Return the (x, y) coordinate for the center point of the cell that contains the specified text.  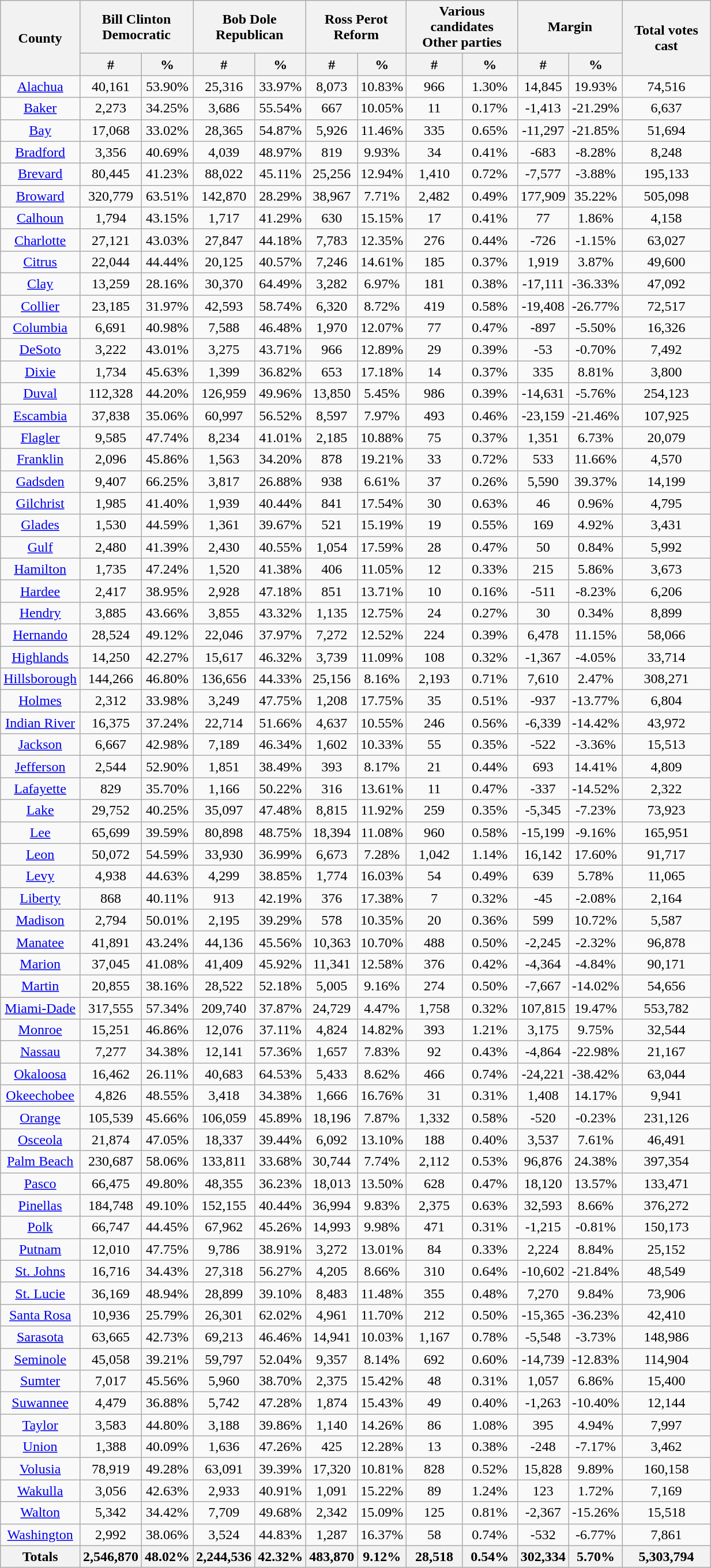
Holmes (40, 701)
Brevard (40, 174)
8,073 (332, 86)
209,740 (224, 1008)
2,312 (111, 701)
28,899 (224, 1293)
2,164 (666, 898)
21,167 (666, 1052)
8,234 (224, 438)
2,224 (543, 1249)
24.38% (595, 1162)
1,774 (332, 876)
Indian River (40, 723)
599 (543, 920)
0.52% (490, 1469)
40.11% (167, 898)
7.74% (382, 1162)
0.48% (490, 1293)
185 (434, 262)
320,779 (111, 196)
-53 (543, 350)
2,933 (224, 1491)
8.72% (382, 306)
-522 (543, 745)
10,936 (111, 1315)
35 (434, 701)
3,686 (224, 108)
88,022 (224, 174)
36.88% (167, 1403)
-36.33% (595, 284)
Hernando (40, 635)
1,351 (543, 438)
41.01% (280, 438)
3,056 (111, 1491)
17,320 (332, 1469)
-22.98% (595, 1052)
17.75% (382, 701)
6,206 (666, 591)
43.71% (280, 350)
16,462 (111, 1074)
-36.23% (595, 1315)
55.54% (280, 108)
Total votes cast (666, 38)
195,133 (666, 174)
0.43% (490, 1052)
1,399 (224, 372)
42.19% (280, 898)
3,885 (111, 613)
2,244,536 (224, 1556)
-5,345 (543, 811)
-2,367 (543, 1513)
15,617 (224, 657)
15.42% (382, 1381)
Bay (40, 130)
13.50% (382, 1183)
1,167 (434, 1337)
34 (434, 152)
38.85% (280, 876)
-10,602 (543, 1271)
Taylor (40, 1425)
24,729 (332, 1008)
-21.85% (595, 130)
44.45% (167, 1227)
-1,413 (543, 108)
3,431 (666, 525)
32,593 (543, 1205)
Volusia (40, 1469)
1,057 (543, 1381)
12.89% (382, 350)
49.96% (280, 394)
21 (434, 767)
224 (434, 635)
Pasco (40, 1183)
Baker (40, 108)
0.60% (490, 1359)
60,997 (224, 416)
7.97% (382, 416)
18,013 (332, 1183)
14.82% (382, 1030)
5,926 (332, 130)
308,271 (666, 679)
38.06% (167, 1535)
639 (543, 876)
5,342 (111, 1513)
50,072 (111, 854)
2,928 (224, 591)
653 (332, 372)
16.37% (382, 1535)
39.44% (280, 1140)
14,845 (543, 86)
89 (434, 1491)
316 (332, 789)
12,010 (111, 1249)
4,205 (332, 1271)
136,656 (224, 679)
2,195 (224, 920)
39.59% (167, 832)
Santa Rosa (40, 1315)
66,475 (111, 1183)
28.16% (167, 284)
Charlotte (40, 240)
Lafayette (40, 789)
Gulf (40, 547)
2,546,870 (111, 1556)
8,483 (332, 1293)
3,356 (111, 152)
75 (434, 438)
15,251 (111, 1030)
10,363 (332, 942)
-5,548 (543, 1337)
Seminole (40, 1359)
-15.26% (595, 1513)
3,418 (224, 1096)
310 (434, 1271)
32,544 (666, 1030)
6,691 (111, 328)
Lake (40, 811)
41.29% (280, 218)
3.87% (595, 262)
37.87% (280, 1008)
15,400 (666, 1381)
37,838 (111, 416)
40.09% (167, 1447)
419 (434, 306)
3,462 (666, 1447)
-14.02% (595, 986)
Putnam (40, 1249)
Union (40, 1447)
38,967 (332, 196)
Hendry (40, 613)
2,480 (111, 547)
40.55% (280, 547)
-1,215 (543, 1227)
58,066 (666, 635)
Marion (40, 964)
26.11% (167, 1074)
829 (111, 789)
0.71% (490, 679)
5.45% (382, 394)
9.84% (595, 1293)
St. Lucie (40, 1293)
7,610 (543, 679)
37.11% (280, 1030)
913 (224, 898)
1,388 (111, 1447)
45.11% (280, 174)
1,208 (332, 701)
50.22% (280, 789)
0.81% (490, 1513)
Columbia (40, 328)
46.46% (280, 1337)
246 (434, 723)
1,985 (111, 503)
123 (543, 1491)
16,326 (666, 328)
45.92% (280, 964)
8,899 (666, 613)
42.63% (167, 1491)
7.83% (382, 1052)
553,782 (666, 1008)
48.97% (280, 152)
0.54% (490, 1556)
28,365 (224, 130)
8.14% (382, 1359)
11.66% (595, 459)
20,855 (111, 986)
44.44% (167, 262)
63,044 (666, 1074)
4.47% (382, 1008)
3,249 (224, 701)
0.53% (490, 1162)
1,287 (332, 1535)
35.22% (595, 196)
1,361 (224, 525)
80,445 (111, 174)
48,355 (224, 1183)
1,408 (543, 1096)
20 (434, 920)
7,861 (666, 1535)
276 (434, 240)
14.17% (595, 1096)
152,155 (224, 1205)
406 (332, 569)
5.86% (595, 569)
44.18% (280, 240)
57.34% (167, 1008)
Sumter (40, 1381)
28,522 (224, 986)
22,044 (111, 262)
47.24% (167, 569)
29,752 (111, 811)
471 (434, 1227)
52.90% (167, 767)
10.05% (382, 108)
54.87% (280, 130)
Gadsden (40, 481)
1,140 (332, 1425)
43.24% (167, 942)
38.70% (280, 1381)
-532 (543, 1535)
4,795 (666, 503)
2,193 (434, 679)
Broward (40, 196)
0.84% (595, 547)
47.28% (280, 1403)
0.78% (490, 1337)
22,046 (224, 635)
15,828 (543, 1469)
33 (434, 459)
40.69% (167, 152)
Washington (40, 1535)
31.97% (167, 306)
114,904 (666, 1359)
0.16% (490, 591)
-13.77% (595, 701)
46.80% (167, 679)
Sarasota (40, 1337)
-7.23% (595, 811)
355 (434, 1293)
-26.77% (595, 306)
-14.42% (595, 723)
44.80% (167, 1425)
11.48% (382, 1293)
36.99% (280, 854)
25.79% (167, 1315)
11,341 (332, 964)
-15,199 (543, 832)
10.81% (382, 1469)
Alachua (40, 86)
7,997 (666, 1425)
67,962 (224, 1227)
2,430 (224, 547)
1,851 (224, 767)
483,870 (332, 1556)
84 (434, 1249)
1,530 (111, 525)
37.24% (167, 723)
Totals (40, 1556)
15.19% (382, 525)
12.28% (382, 1447)
91,717 (666, 854)
19 (434, 525)
878 (332, 459)
14,941 (332, 1337)
0.36% (490, 920)
42,410 (666, 1315)
Bob DoleRepublican (250, 27)
92 (434, 1052)
488 (434, 942)
-4.05% (595, 657)
1.14% (490, 854)
4,158 (666, 218)
0.56% (490, 723)
28,518 (434, 1556)
Various candidatesOther parties (462, 27)
1,919 (543, 262)
Highlands (40, 657)
13.57% (595, 1183)
3,282 (332, 284)
148,986 (666, 1337)
64.49% (280, 284)
1,636 (224, 1447)
8,815 (332, 811)
58.74% (280, 306)
4,961 (332, 1315)
10.83% (382, 86)
11.46% (382, 130)
46.34% (280, 745)
-2.32% (595, 942)
3,188 (224, 1425)
107,925 (666, 416)
9.75% (595, 1030)
1.30% (490, 86)
Leon (40, 854)
7,709 (224, 1513)
47.18% (280, 591)
41,409 (224, 964)
49 (434, 1403)
6,673 (332, 854)
Franklin (40, 459)
Okeechobee (40, 1096)
1,794 (111, 218)
15.09% (382, 1513)
8.62% (382, 1074)
828 (434, 1469)
50.01% (167, 920)
986 (434, 394)
44.63% (167, 876)
54.59% (167, 854)
19.93% (595, 86)
165,951 (666, 832)
14,993 (332, 1227)
4,479 (111, 1403)
25,156 (332, 679)
2,273 (111, 108)
212 (434, 1315)
18,120 (543, 1183)
-1.15% (595, 240)
-15,365 (543, 1315)
39.21% (167, 1359)
48.94% (167, 1293)
5,433 (332, 1074)
160,158 (666, 1469)
44.83% (280, 1535)
2,185 (332, 438)
Jefferson (40, 767)
28 (434, 547)
45.63% (167, 372)
-0.23% (595, 1118)
-24,221 (543, 1074)
47.05% (167, 1140)
-5.50% (595, 328)
1,602 (332, 745)
31 (434, 1096)
40,683 (224, 1074)
55 (434, 745)
34.42% (167, 1513)
35.06% (167, 416)
26,301 (224, 1315)
Osceola (40, 1140)
-0.81% (595, 1227)
10.72% (595, 920)
42.73% (167, 1337)
578 (332, 920)
20,079 (666, 438)
49.68% (280, 1513)
14.61% (382, 262)
0.26% (490, 481)
819 (332, 152)
7,783 (332, 240)
47,092 (666, 284)
17 (434, 218)
6,637 (666, 108)
30,744 (332, 1162)
1.86% (595, 218)
44.20% (167, 394)
7.28% (382, 854)
215 (543, 569)
18,337 (224, 1140)
425 (332, 1447)
90,171 (666, 964)
Polk (40, 1227)
19.47% (595, 1008)
Liberty (40, 898)
1.72% (595, 1491)
1,166 (224, 789)
63.51% (167, 196)
58 (434, 1535)
20,125 (224, 262)
18,394 (332, 832)
667 (332, 108)
49,600 (666, 262)
2,096 (111, 459)
6,804 (666, 701)
7,169 (666, 1491)
16,375 (111, 723)
960 (434, 832)
-19,408 (543, 306)
-683 (543, 152)
11.92% (382, 811)
Bradford (40, 152)
33,714 (666, 657)
1,135 (332, 613)
73,906 (666, 1293)
12.58% (382, 964)
45.86% (167, 459)
39.86% (280, 1425)
-2.08% (595, 898)
37 (434, 481)
0.27% (490, 613)
36.82% (280, 372)
2,794 (111, 920)
54,656 (666, 986)
1,717 (224, 218)
868 (111, 898)
13.01% (382, 1249)
Miami-Dade (40, 1008)
-38.42% (595, 1074)
47.74% (167, 438)
0.17% (490, 108)
33.02% (167, 130)
28,524 (111, 635)
-10.40% (595, 1403)
10.33% (382, 745)
66,747 (111, 1227)
3,673 (666, 569)
63,091 (224, 1469)
3,739 (332, 657)
-7.17% (595, 1447)
-21.84% (595, 1271)
-9.16% (595, 832)
-21.29% (595, 108)
74,516 (666, 86)
38.49% (280, 767)
-4,364 (543, 964)
Nassau (40, 1052)
9.16% (382, 986)
28.29% (280, 196)
-897 (543, 328)
39.29% (280, 920)
1,735 (111, 569)
Citrus (40, 262)
12.35% (382, 240)
7,272 (332, 635)
-17,111 (543, 284)
105,539 (111, 1118)
8.84% (595, 1249)
40.91% (280, 1491)
693 (543, 767)
56.27% (280, 1271)
1,520 (224, 569)
230,687 (111, 1162)
259 (434, 811)
630 (332, 218)
County (40, 38)
4.92% (595, 525)
12.07% (382, 328)
2,544 (111, 767)
45.26% (280, 1227)
48.02% (167, 1556)
2,342 (332, 1513)
302,334 (543, 1556)
40.25% (167, 811)
-14,739 (543, 1359)
39.67% (280, 525)
51.66% (280, 723)
7,246 (332, 262)
96,876 (543, 1162)
7,588 (224, 328)
Flagler (40, 438)
13.10% (382, 1140)
5,992 (666, 547)
19.21% (382, 459)
7 (434, 898)
9,786 (224, 1249)
43,972 (666, 723)
16.76% (382, 1096)
8.81% (595, 372)
231,126 (666, 1118)
7,017 (111, 1381)
41.40% (167, 503)
-3.36% (595, 745)
49.28% (167, 1469)
9.98% (382, 1227)
4,637 (332, 723)
8.17% (382, 767)
466 (434, 1074)
6,667 (111, 745)
96,878 (666, 942)
40.57% (280, 262)
16.03% (382, 876)
-6.77% (595, 1535)
33.98% (167, 701)
12,141 (224, 1052)
5.78% (595, 876)
57.36% (280, 1052)
6.97% (382, 284)
38.16% (167, 986)
54 (434, 876)
13.61% (382, 789)
11.05% (382, 569)
15.43% (382, 1403)
2,322 (666, 789)
46.48% (280, 328)
5.70% (595, 1556)
43.03% (167, 240)
15.22% (382, 1491)
25,256 (332, 174)
Bill ClintonDemocratic (136, 27)
39.39% (280, 1469)
692 (434, 1359)
133,471 (666, 1183)
45.66% (167, 1118)
14,250 (111, 657)
16,142 (543, 854)
1,657 (332, 1052)
13,259 (111, 284)
73,923 (666, 811)
12,076 (224, 1030)
12 (434, 569)
63,027 (666, 240)
3,855 (224, 613)
9.89% (595, 1469)
DeSoto (40, 350)
-12.83% (595, 1359)
-4,864 (543, 1052)
-337 (543, 789)
21,874 (111, 1140)
Orange (40, 1118)
628 (434, 1183)
Hillsborough (40, 679)
30,370 (224, 284)
41.23% (167, 174)
2,112 (434, 1162)
133,811 (224, 1162)
144,266 (111, 679)
59,797 (224, 1359)
29 (434, 350)
47.26% (280, 1447)
4,824 (332, 1030)
4,039 (224, 152)
43.66% (167, 613)
34.20% (280, 459)
2,992 (111, 1535)
12.52% (382, 635)
1.21% (490, 1030)
9,585 (111, 438)
0.34% (595, 613)
-14.52% (595, 789)
38.91% (280, 1249)
-3.73% (595, 1337)
25,152 (666, 1249)
3,583 (111, 1425)
17.59% (382, 547)
7,492 (666, 350)
150,173 (666, 1227)
125 (434, 1513)
65,699 (111, 832)
1,758 (434, 1008)
36.23% (280, 1183)
41.08% (167, 964)
Escambia (40, 416)
9.83% (382, 1205)
33.68% (280, 1162)
188 (434, 1140)
1,666 (332, 1096)
7,277 (111, 1052)
7.87% (382, 1118)
42,593 (224, 306)
841 (332, 503)
34.25% (167, 108)
-520 (543, 1118)
14.41% (595, 767)
8,597 (332, 416)
3,175 (543, 1030)
4,938 (111, 876)
13 (434, 1447)
15,518 (666, 1513)
1,332 (434, 1118)
-14,631 (543, 394)
11,065 (666, 876)
27,318 (224, 1271)
13.71% (382, 591)
-8.28% (595, 152)
Margin (570, 27)
Collier (40, 306)
78,919 (111, 1469)
44.33% (280, 679)
Dixie (40, 372)
15,513 (666, 745)
Jackson (40, 745)
5,005 (332, 986)
Ross PerotReform (356, 27)
14 (434, 372)
938 (332, 481)
1,734 (111, 372)
7,189 (224, 745)
-3.88% (595, 174)
-45 (543, 898)
1,054 (332, 547)
Glades (40, 525)
-937 (543, 701)
48 (434, 1381)
10.70% (382, 942)
Okaloosa (40, 1074)
0.51% (490, 701)
40.98% (167, 328)
2,482 (434, 196)
107,815 (543, 1008)
17.60% (595, 854)
3,524 (224, 1535)
-5.76% (595, 394)
Pinellas (40, 1205)
72,517 (666, 306)
-4.84% (595, 964)
Calhoun (40, 218)
1,874 (332, 1403)
St. Johns (40, 1271)
533 (543, 459)
46 (543, 503)
106,059 (224, 1118)
0.65% (490, 130)
169 (543, 525)
11.70% (382, 1315)
53.90% (167, 86)
Clay (40, 284)
3,800 (666, 372)
0.46% (490, 416)
1,563 (224, 459)
8.16% (382, 679)
17.54% (382, 503)
24 (434, 613)
12.75% (382, 613)
16,716 (111, 1271)
38.95% (167, 591)
-511 (543, 591)
40,161 (111, 86)
Madison (40, 920)
13,850 (332, 394)
-6,339 (543, 723)
521 (332, 525)
23,185 (111, 306)
1,970 (332, 328)
50 (543, 547)
4,299 (224, 876)
14,199 (666, 481)
Duval (40, 394)
126,959 (224, 394)
43.32% (280, 613)
1,042 (434, 854)
3,222 (111, 350)
49.10% (167, 1205)
376,272 (666, 1205)
Hardee (40, 591)
108 (434, 657)
41.39% (167, 547)
12,144 (666, 1403)
-7,577 (543, 174)
58.06% (167, 1162)
-7,667 (543, 986)
80,898 (224, 832)
37.97% (280, 635)
2,417 (111, 591)
6.73% (595, 438)
45,058 (111, 1359)
10.55% (382, 723)
7.61% (595, 1140)
5,960 (224, 1381)
48.55% (167, 1096)
0.55% (490, 525)
48.75% (280, 832)
64.53% (280, 1074)
4,809 (666, 767)
1.24% (490, 1491)
177,909 (543, 196)
-21.46% (595, 416)
Suwannee (40, 1403)
66.25% (167, 481)
0.42% (490, 964)
34.43% (167, 1271)
-248 (543, 1447)
52.04% (280, 1359)
Wakulla (40, 1491)
17,068 (111, 130)
-11,297 (543, 130)
0.64% (490, 1271)
395 (543, 1425)
505,098 (666, 196)
36,169 (111, 1293)
Walton (40, 1513)
1,939 (224, 503)
15.15% (382, 218)
43.01% (167, 350)
8,248 (666, 152)
26.88% (280, 481)
33.97% (280, 86)
4.94% (595, 1425)
-2,245 (543, 942)
Lee (40, 832)
Gilchrist (40, 503)
5,590 (543, 481)
10.88% (382, 438)
49.12% (167, 635)
-1,263 (543, 1403)
142,870 (224, 196)
33,930 (224, 854)
10 (434, 591)
69,213 (224, 1337)
2.47% (595, 679)
11.09% (382, 657)
3,817 (224, 481)
45.89% (280, 1118)
3,272 (332, 1249)
11.08% (382, 832)
851 (332, 591)
49.80% (167, 1183)
5,303,794 (666, 1556)
1,091 (332, 1491)
6.61% (382, 481)
9.12% (382, 1556)
86 (434, 1425)
27,847 (224, 240)
6.86% (595, 1381)
1.08% (490, 1425)
Palm Beach (40, 1162)
14.26% (382, 1425)
9.93% (382, 152)
-726 (543, 240)
44.59% (167, 525)
1,410 (434, 174)
184,748 (111, 1205)
9,357 (332, 1359)
17.38% (382, 898)
39.37% (595, 481)
254,123 (666, 394)
44,136 (224, 942)
18,196 (332, 1118)
5,742 (224, 1403)
63,665 (111, 1337)
3,537 (543, 1140)
27,121 (111, 240)
Hamilton (40, 569)
36,994 (332, 1205)
46.86% (167, 1030)
42.32% (280, 1556)
7,270 (543, 1293)
17.18% (382, 372)
7.71% (382, 196)
22,714 (224, 723)
46.32% (280, 657)
42.27% (167, 657)
62.02% (280, 1315)
-23,159 (543, 416)
48,549 (666, 1271)
41.38% (280, 569)
56.52% (280, 416)
6,092 (332, 1140)
397,354 (666, 1162)
42.98% (167, 745)
Levy (40, 876)
Martin (40, 986)
37,045 (111, 964)
25,316 (224, 86)
35,097 (224, 811)
Manatee (40, 942)
6,320 (332, 306)
4,826 (111, 1096)
43.15% (167, 218)
3,275 (224, 350)
46,491 (666, 1140)
6,478 (543, 635)
274 (434, 986)
9,941 (666, 1096)
12.94% (382, 174)
-0.70% (595, 350)
35.70% (167, 789)
47.48% (280, 811)
10.35% (382, 920)
52.18% (280, 986)
5,587 (666, 920)
9,407 (111, 481)
11.15% (595, 635)
317,555 (111, 1008)
39.10% (280, 1293)
4,570 (666, 459)
181 (434, 284)
10.03% (382, 1337)
112,328 (111, 394)
0.96% (595, 503)
51,694 (666, 130)
Monroe (40, 1030)
-1,367 (543, 657)
493 (434, 416)
41,891 (111, 942)
-8.23% (595, 591)
